Capture the cell that displays the provided text and extract its (x, y) central coordinate. 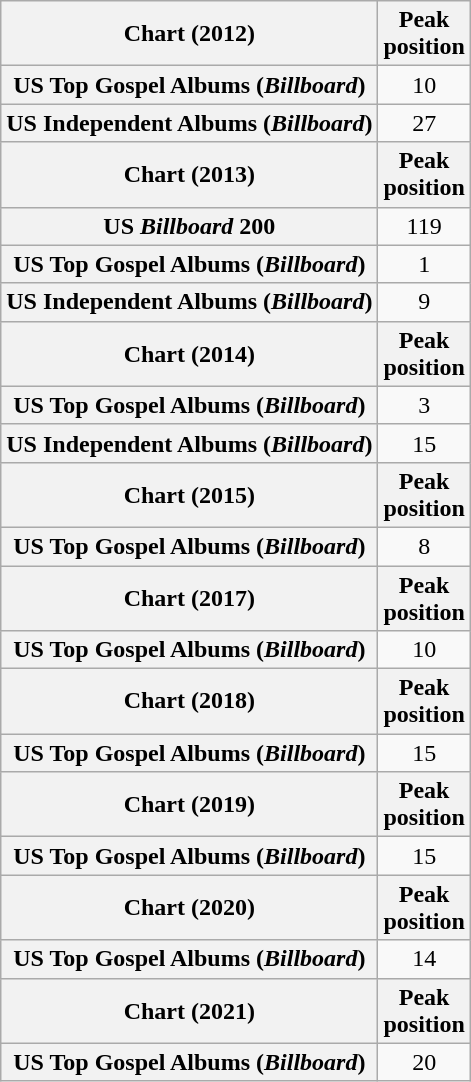
Chart (2015) (190, 494)
14 (424, 959)
Chart (2012) (190, 34)
Chart (2020) (190, 908)
3 (424, 405)
Chart (2017) (190, 598)
Chart (2014) (190, 354)
Chart (2021) (190, 1010)
Chart (2018) (190, 702)
1 (424, 264)
20 (424, 1062)
Chart (2019) (190, 804)
Chart (2013) (190, 174)
9 (424, 302)
119 (424, 226)
27 (424, 123)
US Billboard 200 (190, 226)
8 (424, 546)
